Return (x, y) of the center of cell containing provided text 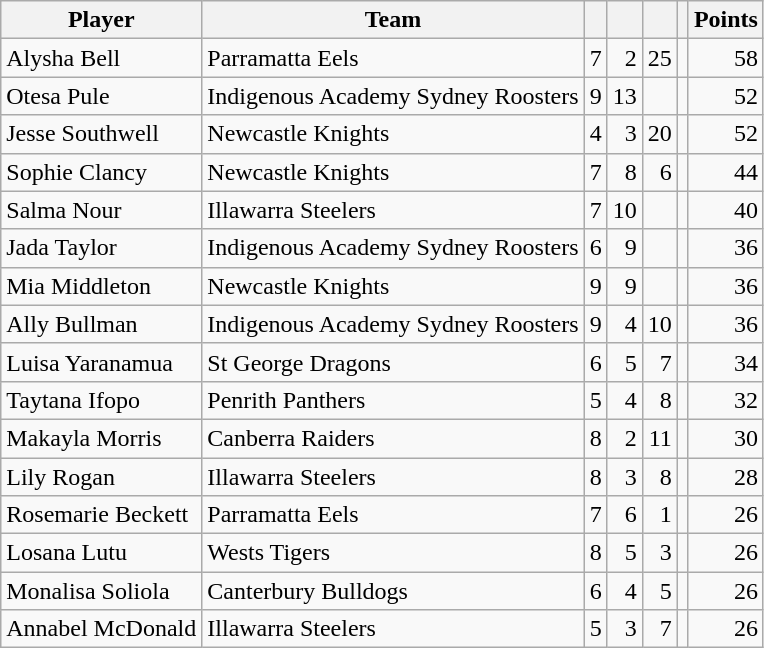
Jada Taylor (102, 248)
Points (726, 20)
Salma Nour (102, 210)
30 (726, 438)
Wests Tigers (393, 553)
13 (624, 96)
32 (726, 400)
20 (660, 134)
25 (660, 58)
St George Dragons (393, 362)
58 (726, 58)
Team (393, 20)
44 (726, 172)
Losana Lutu (102, 553)
11 (660, 438)
Canberra Raiders (393, 438)
40 (726, 210)
Annabel McDonald (102, 629)
Otesa Pule (102, 96)
Monalisa Soliola (102, 591)
Penrith Panthers (393, 400)
Player (102, 20)
Mia Middleton (102, 286)
1 (660, 515)
Canterbury Bulldogs (393, 591)
Ally Bullman (102, 324)
Luisa Yaranamua (102, 362)
34 (726, 362)
Alysha Bell (102, 58)
Taytana Ifopo (102, 400)
Makayla Morris (102, 438)
Rosemarie Beckett (102, 515)
Sophie Clancy (102, 172)
Lily Rogan (102, 477)
Jesse Southwell (102, 134)
28 (726, 477)
